Determine the (x, y) coordinate at the center of the cell enclosing the given text.  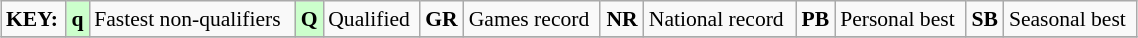
Fastest non-qualifiers (192, 19)
Qualified (371, 19)
SB (985, 19)
GR (442, 19)
National record (720, 19)
KEY: (34, 19)
Seasonal best (1070, 19)
Games record (532, 19)
NR (622, 19)
q (78, 19)
Personal best (900, 19)
Q (309, 19)
PB (816, 19)
